Capture the cell that displays the provided text and extract its [x, y] central coordinate. 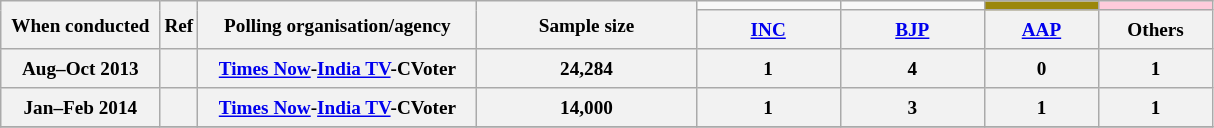
BJP [912, 30]
AAP [1041, 30]
Ref [179, 25]
INC [768, 30]
Jan–Feb 2014 [80, 108]
3 [912, 108]
24,284 [586, 68]
4 [912, 68]
14,000 [586, 108]
When conducted [80, 25]
0 [1041, 68]
Sample size [586, 25]
Aug–Oct 2013 [80, 68]
Others [1156, 30]
Polling organisation/agency [338, 25]
